Detect which cell encompasses the target text, then output its [X, Y] center coordinate. 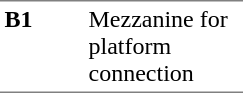
B1 [42, 46]
Mezzanine for platform connection [164, 46]
